Return [x, y] of the center of cell containing provided text 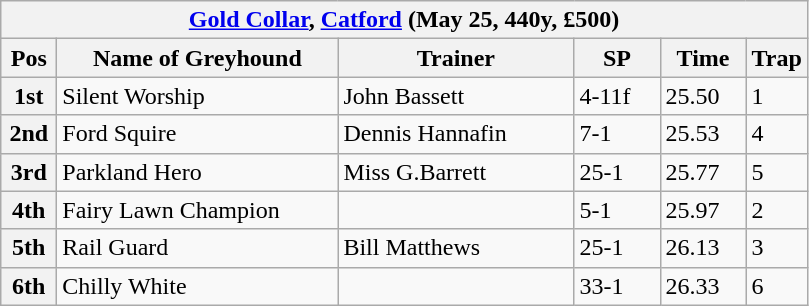
3rd [29, 172]
5-1 [617, 210]
26.33 [703, 286]
26.13 [703, 248]
3 [776, 248]
Miss G.Barrett [456, 172]
6 [776, 286]
2nd [29, 134]
6th [29, 286]
Gold Collar, Catford (May 25, 440y, £500) [404, 20]
Name of Greyhound [198, 58]
Trainer [456, 58]
5 [776, 172]
1 [776, 96]
Bill Matthews [456, 248]
Pos [29, 58]
25.50 [703, 96]
4 [776, 134]
7-1 [617, 134]
Parkland Hero [198, 172]
33-1 [617, 286]
4th [29, 210]
SP [617, 58]
Trap [776, 58]
John Bassett [456, 96]
5th [29, 248]
Fairy Lawn Champion [198, 210]
Ford Squire [198, 134]
2 [776, 210]
25.97 [703, 210]
Silent Worship [198, 96]
25.77 [703, 172]
4-11f [617, 96]
25.53 [703, 134]
1st [29, 96]
Dennis Hannafin [456, 134]
Time [703, 58]
Rail Guard [198, 248]
Chilly White [198, 286]
